Pinpoint the cell where the given text exists, returning its (x, y) midpoint coordinate. 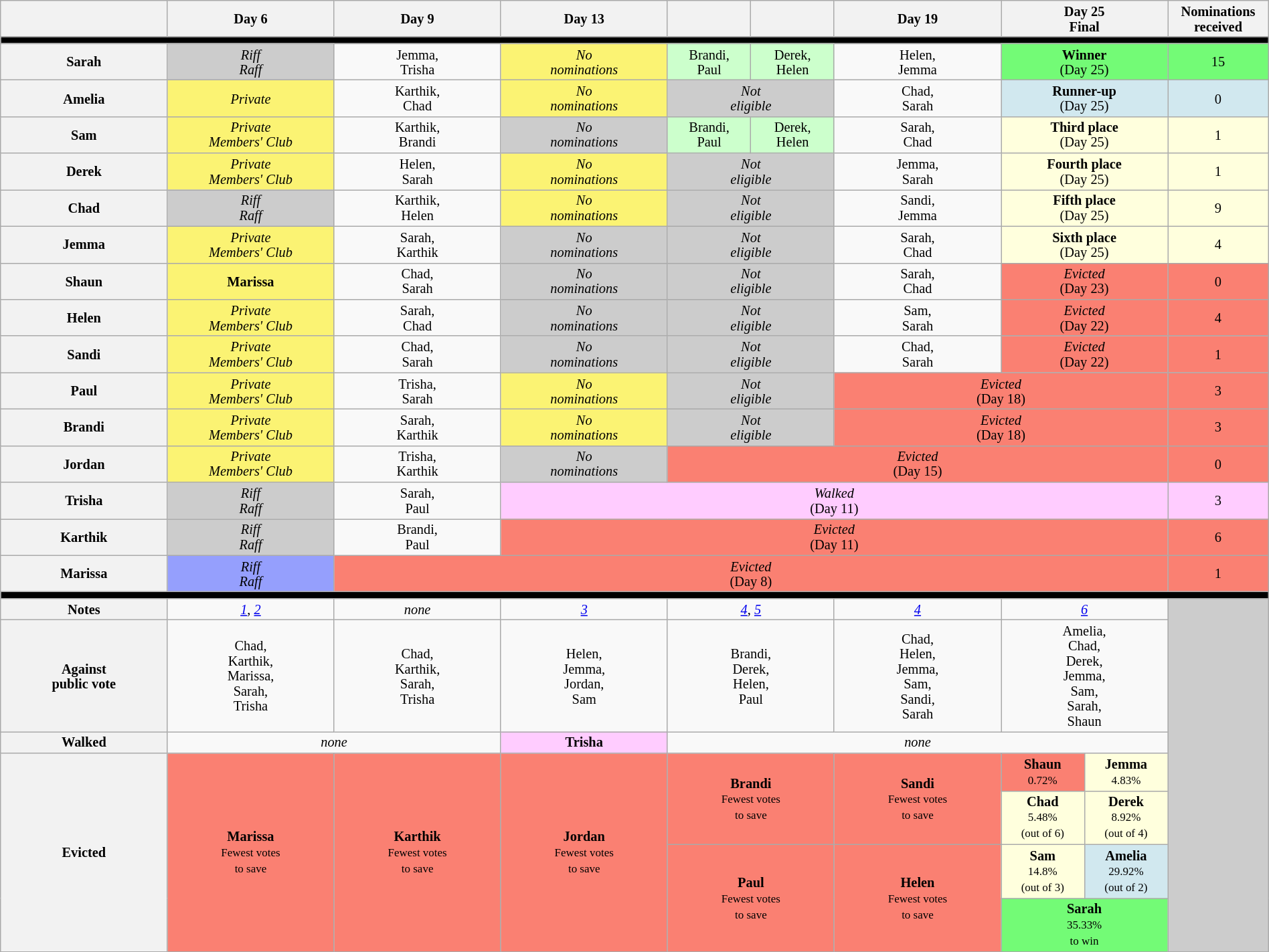
Fifth place(Day 25) (1084, 207)
4, 5 (751, 609)
Helen,Jemma,Jordan,Sam (584, 676)
Karthik (84, 537)
Evicted(Day 8) (751, 574)
Shaun (84, 281)
Third place(Day 25) (1084, 135)
Sam,Sarah (917, 317)
Helen,Sarah (418, 171)
Paul Fewest votesto save (751, 898)
Amelia 29.92%(out of 2) (1126, 871)
Paul (84, 391)
Karthik,Helen (418, 207)
Fourth place(Day 25) (1084, 171)
Sarah,Paul (418, 500)
Sam 14.8%(out of 3) (1043, 871)
Evicted(Day 11) (834, 537)
Againstpublic vote (84, 676)
Chad 5.48%(out of 6) (1043, 818)
9 (1218, 207)
Private (250, 98)
Nominationsreceived (1218, 19)
Walked (84, 742)
Walked(Day 11) (834, 500)
Derek (84, 171)
Jemma 4.83% (1126, 772)
Sam (84, 135)
Day 13 (584, 19)
Chad,Helen,Jemma,Sam,Sandi,Sarah (917, 676)
Chad (84, 207)
Chad,Karthik,Sarah,Trisha (418, 676)
Sarah 35.33%to win (1084, 925)
Derek 8.92%(out of 4) (1126, 818)
Sandi (84, 355)
Notes (84, 609)
Sandi,Jemma (917, 207)
Karthik,Brandi (418, 135)
Karthik,Chad (418, 98)
Day 25Final (1084, 19)
Day 6 (250, 19)
Sixth place(Day 25) (1084, 245)
Jordan (84, 464)
MarissaFewest votesto save (250, 852)
Helen Fewest votesto save (917, 898)
Jemma,Trisha (418, 62)
Shaun 0.72% (1043, 772)
Brandi,Derek,Helen,Paul (751, 676)
Brandi (84, 427)
1, 2 (250, 609)
Evicted (84, 852)
15 (1218, 62)
Winner(Day 25) (1084, 62)
Evicted(Day 15) (917, 464)
Amelia,Chad,Derek,Jemma,Sam,Sarah,Shaun (1084, 676)
Day 9 (418, 19)
Jordan Fewest votesto save (584, 852)
Karthik Fewest votesto save (418, 852)
Evicted(Day 23) (1084, 281)
Jemma (84, 245)
Sandi Fewest votesto save (917, 799)
Helen (84, 317)
Trisha,Sarah (418, 391)
Chad,Karthik,Marissa,Sarah,Trisha (250, 676)
Brandi Fewest votesto save (751, 799)
Helen,Jemma (917, 62)
Runner-up(Day 25) (1084, 98)
Day 19 (917, 19)
Sarah (84, 62)
Amelia (84, 98)
Trisha,Karthik (418, 464)
Jemma,Sarah (917, 171)
